Detect which cell encompasses the target text, then output its (x, y) center coordinate. 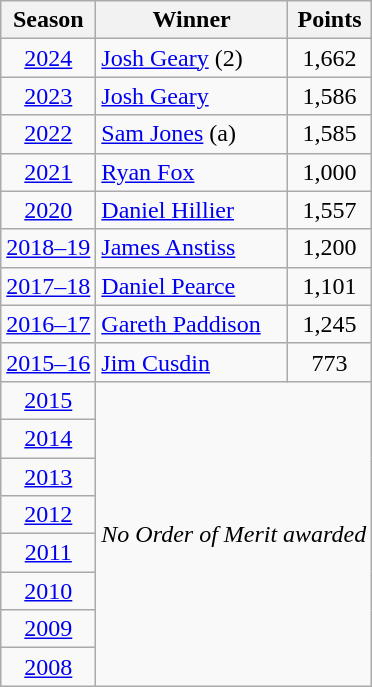
1,557 (329, 210)
2010 (48, 591)
1,200 (329, 248)
1,101 (329, 286)
2016–17 (48, 324)
2024 (48, 58)
1,585 (329, 134)
2022 (48, 134)
1,662 (329, 58)
1,000 (329, 172)
1,245 (329, 324)
James Anstiss (192, 248)
Winner (192, 20)
Josh Geary (2) (192, 58)
2018–19 (48, 248)
773 (329, 362)
Jim Cusdin (192, 362)
2023 (48, 96)
2017–18 (48, 286)
2008 (48, 667)
2020 (48, 210)
Sam Jones (a) (192, 134)
2013 (48, 477)
2009 (48, 629)
Daniel Pearce (192, 286)
Daniel Hillier (192, 210)
Gareth Paddison (192, 324)
1,586 (329, 96)
2011 (48, 553)
2021 (48, 172)
Josh Geary (192, 96)
2015–16 (48, 362)
2014 (48, 438)
2015 (48, 400)
Season (48, 20)
No Order of Merit awarded (234, 533)
2012 (48, 515)
Ryan Fox (192, 172)
Points (329, 20)
